Pinpoint the cell where the given text exists, returning its [x, y] midpoint coordinate. 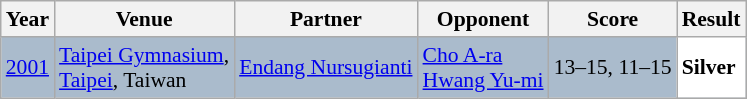
Score [613, 19]
Silver [712, 68]
Venue [144, 19]
13–15, 11–15 [613, 68]
Endang Nursugianti [326, 68]
2001 [28, 68]
Year [28, 19]
Taipei Gymnasium,Taipei, Taiwan [144, 68]
Partner [326, 19]
Result [712, 19]
Opponent [484, 19]
Cho A-ra Hwang Yu-mi [484, 68]
